Search for the cell housing the specified text and yield its (x, y) center coordinate. 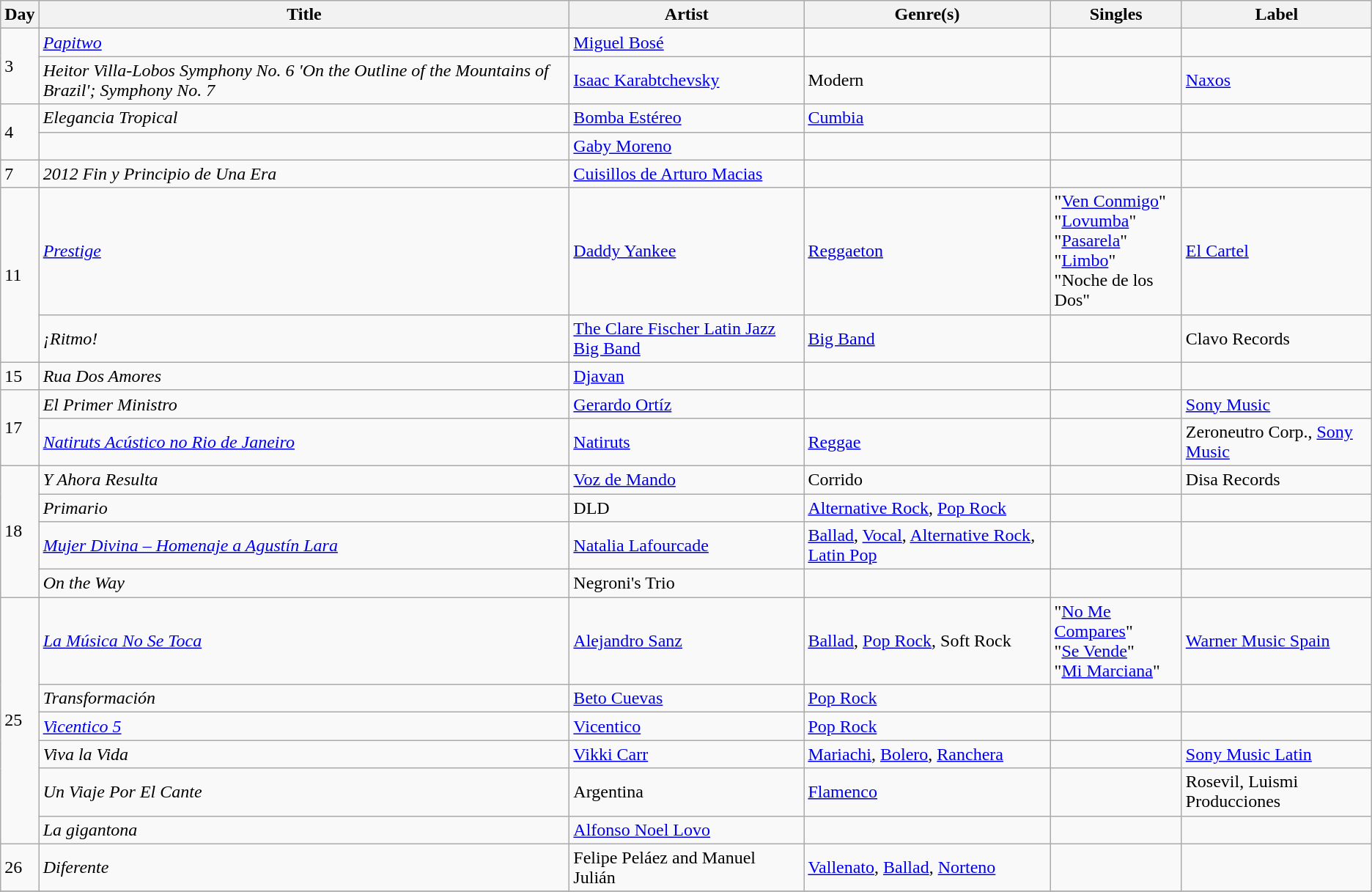
Mariachi, Bolero, Ranchera (927, 754)
Beto Cuevas (687, 699)
Djavan (687, 376)
La Música No Se Toca (304, 641)
Felipe Peláez and Manuel Julián (687, 868)
Diferente (304, 868)
Ballad, Pop Rock, Soft Rock (927, 641)
Vallenato, Ballad, Norteno (927, 868)
Singles (1115, 15)
11 (20, 275)
Title (304, 15)
2012 Fin y Principio de Una Era (304, 174)
Sony Music Latin (1277, 754)
Argentina (687, 792)
7 (20, 174)
Natiruts Acústico no Rio de Janeiro (304, 441)
¡Ritmo! (304, 339)
Vikki Carr (687, 754)
26 (20, 868)
Day (20, 15)
Mujer Divina – Homenaje a Agustín Lara (304, 545)
El Cartel (1277, 251)
El Primer Ministro (304, 404)
Artist (687, 15)
25 (20, 720)
On the Way (304, 583)
18 (20, 531)
Label (1277, 15)
Elegancia Tropical (304, 118)
Miguel Bosé (687, 43)
Voz de Mando (687, 479)
Natiruts (687, 441)
Heitor Villa-Lobos Symphony No. 6 'On the Outline of the Mountains of Brazil'; Symphony No. 7 (304, 81)
La gigantona (304, 830)
Zeroneutro Corp., Sony Music (1277, 441)
Naxos (1277, 81)
Prestige (304, 251)
Gaby Moreno (687, 146)
Disa Records (1277, 479)
Rua Dos Amores (304, 376)
Cuisillos de Arturo Macias (687, 174)
Ballad, Vocal, Alternative Rock, Latin Pop (927, 545)
Transformación (304, 699)
15 (20, 376)
Isaac Karabtchevsky (687, 81)
Y Ahora Resulta (304, 479)
Viva la Vida (304, 754)
Papitwo (304, 43)
Modern (927, 81)
Natalia Lafourcade (687, 545)
Reggaeton (927, 251)
Cumbia (927, 118)
Primario (304, 508)
Sony Music (1277, 404)
4 (20, 132)
"No Me Compares""Se Vende""Mi Marciana" (1115, 641)
Rosevil, Luismi Producciones (1277, 792)
Negroni's Trio (687, 583)
Corrido (927, 479)
Vicentico 5 (304, 726)
3 (20, 66)
Alejandro Sanz (687, 641)
Gerardo Ortíz (687, 404)
Warner Music Spain (1277, 641)
Bomba Estéreo (687, 118)
Alternative Rock, Pop Rock (927, 508)
Genre(s) (927, 15)
Clavo Records (1277, 339)
Alfonso Noel Lovo (687, 830)
DLD (687, 508)
The Clare Fischer Latin Jazz Big Band (687, 339)
Big Band (927, 339)
Reggae (927, 441)
Daddy Yankee (687, 251)
"Ven Conmigo""Lovumba""Pasarela""Limbo""Noche de los Dos" (1115, 251)
Flamenco (927, 792)
Vicentico (687, 726)
17 (20, 428)
Un Viaje Por El Cante (304, 792)
